Provide the [X, Y] coordinate of the cell's center where the given text is located.  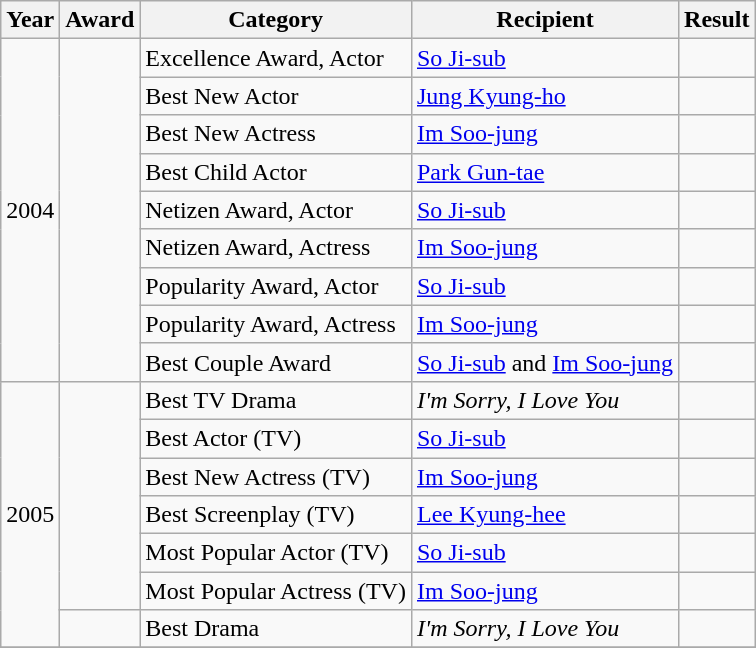
2005 [30, 514]
Netizen Award, Actress [276, 248]
Recipient [544, 20]
Excellence Award, Actor [276, 58]
Best Actor (TV) [276, 438]
Best New Actor [276, 96]
Best Child Actor [276, 172]
Popularity Award, Actress [276, 324]
Category [276, 20]
Most Popular Actress (TV) [276, 591]
Best Screenplay (TV) [276, 515]
Year [30, 20]
Best Couple Award [276, 362]
So Ji-sub and Im Soo-jung [544, 362]
Most Popular Actor (TV) [276, 553]
Best Drama [276, 629]
Lee Kyung-hee [544, 515]
Netizen Award, Actor [276, 210]
Jung Kyung-ho [544, 96]
Best New Actress (TV) [276, 477]
Popularity Award, Actor [276, 286]
2004 [30, 210]
Best TV Drama [276, 400]
Best New Actress [276, 134]
Result [717, 20]
Award [100, 20]
Park Gun-tae [544, 172]
